From the cell containing the given text, extract its center point as (X, Y) coordinate. 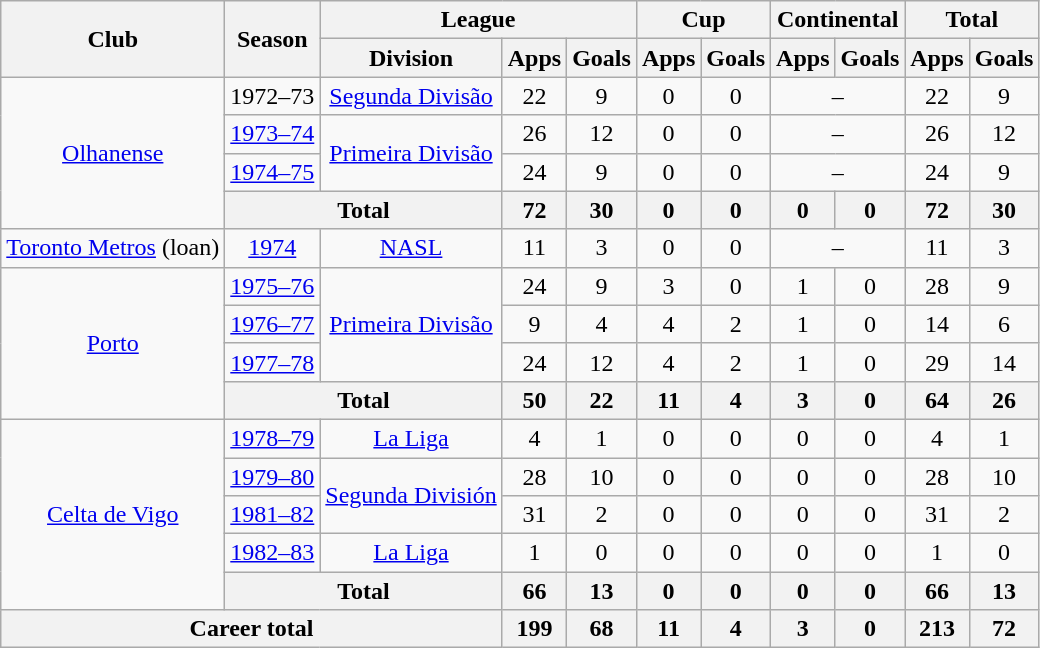
1979–80 (272, 477)
Cup (703, 20)
Celta de Vigo (113, 514)
29 (937, 362)
Segunda División (411, 496)
Club (113, 39)
NASL (411, 248)
Career total (252, 629)
1975–76 (272, 286)
1982–83 (272, 553)
64 (937, 400)
League (478, 20)
1974 (272, 248)
Olhanense (113, 153)
Toronto Metros (loan) (113, 248)
1976–77 (272, 324)
1974–75 (272, 172)
1972–73 (272, 96)
1981–82 (272, 515)
1977–78 (272, 362)
Season (272, 39)
Division (411, 58)
213 (937, 629)
1978–79 (272, 438)
68 (602, 629)
50 (534, 400)
1973–74 (272, 134)
6 (1004, 324)
Segunda Divisão (411, 96)
Porto (113, 343)
199 (534, 629)
Continental (838, 20)
